Return the [X, Y] coordinate for the center point of the cell that contains the specified text.  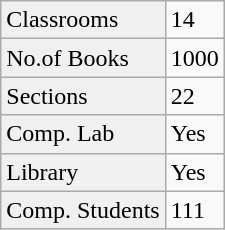
Comp. Lab [83, 134]
Comp. Students [83, 210]
Classrooms [83, 20]
Library [83, 172]
Sections [83, 96]
22 [194, 96]
14 [194, 20]
No.of Books [83, 58]
1000 [194, 58]
111 [194, 210]
